Capture the cell that displays the provided text and extract its [X, Y] central coordinate. 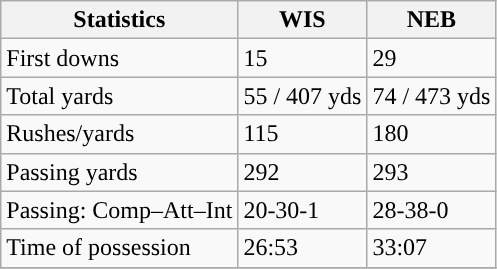
293 [432, 172]
55 / 407 yds [302, 96]
15 [302, 58]
WIS [302, 20]
28-38-0 [432, 210]
Total yards [120, 96]
180 [432, 134]
292 [302, 172]
115 [302, 134]
33:07 [432, 248]
Rushes/yards [120, 134]
Passing yards [120, 172]
First downs [120, 58]
29 [432, 58]
NEB [432, 20]
20-30-1 [302, 210]
74 / 473 yds [432, 96]
Time of possession [120, 248]
Passing: Comp–Att–Int [120, 210]
26:53 [302, 248]
Statistics [120, 20]
